Locate the cell with the specified text and output its [X, Y] center coordinate. 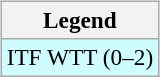
ITF WTT (0–2) [80, 57]
Legend [80, 20]
